Identify which cell holds the provided text, then report its [X, Y] central coordinate. 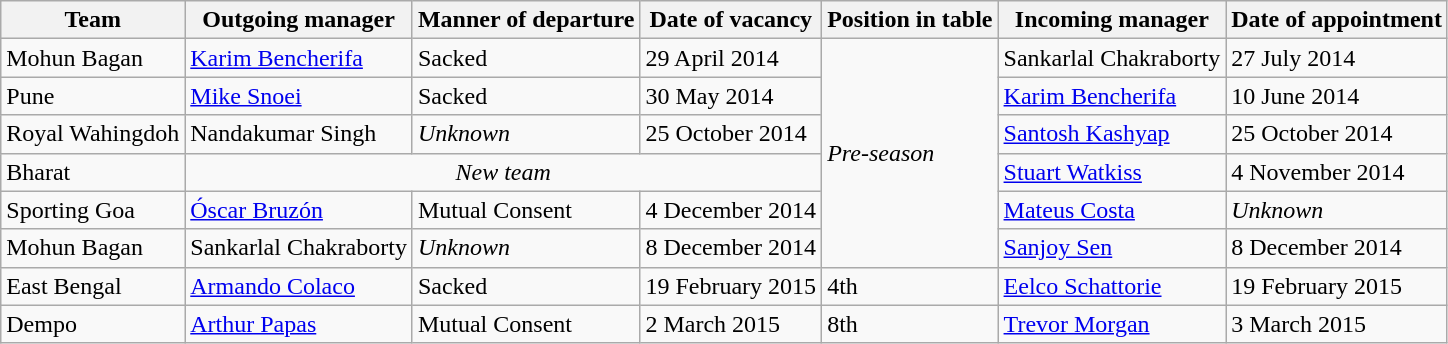
Santosh Kashyap [1112, 134]
30 May 2014 [731, 96]
Sporting Goa [93, 210]
29 April 2014 [731, 58]
Stuart Watkiss [1112, 172]
Mateus Costa [1112, 210]
Manner of departure [526, 20]
4th [910, 286]
Bharat [93, 172]
Arthur Papas [299, 324]
Dempo [93, 324]
Sanjoy Sen [1112, 248]
2 March 2015 [731, 324]
Team [93, 20]
Pre-season [910, 153]
27 July 2014 [1337, 58]
Eelco Schattorie [1112, 286]
4 December 2014 [731, 210]
Outgoing manager [299, 20]
8th [910, 324]
Trevor Morgan [1112, 324]
10 June 2014 [1337, 96]
Date of appointment [1337, 20]
Position in table [910, 20]
Pune [93, 96]
New team [504, 172]
Mike Snoei [299, 96]
Royal Wahingdoh [93, 134]
Incoming manager [1112, 20]
East Bengal [93, 286]
Óscar Bruzón [299, 210]
Date of vacancy [731, 20]
Armando Colaco [299, 286]
3 March 2015 [1337, 324]
4 November 2014 [1337, 172]
Nandakumar Singh [299, 134]
